Determine the [X, Y] coordinate at the center of the cell enclosing the given text.  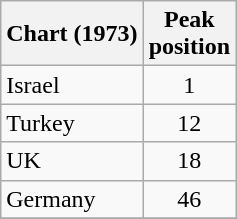
Germany [72, 199]
12 [189, 123]
1 [189, 85]
Chart (1973) [72, 34]
Peakposition [189, 34]
18 [189, 161]
Israel [72, 85]
46 [189, 199]
UK [72, 161]
Turkey [72, 123]
